Provide the (X, Y) coordinate of the cell's center where the given text is located.  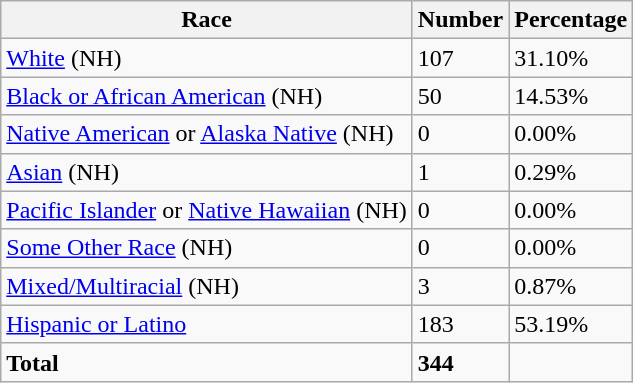
Hispanic or Latino (207, 324)
Native American or Alaska Native (NH) (207, 134)
53.19% (571, 324)
Total (207, 362)
0.29% (571, 172)
White (NH) (207, 58)
Some Other Race (NH) (207, 248)
Pacific Islander or Native Hawaiian (NH) (207, 210)
Percentage (571, 20)
344 (460, 362)
0.87% (571, 286)
1 (460, 172)
50 (460, 96)
Race (207, 20)
Asian (NH) (207, 172)
14.53% (571, 96)
31.10% (571, 58)
107 (460, 58)
3 (460, 286)
Number (460, 20)
Black or African American (NH) (207, 96)
183 (460, 324)
Mixed/Multiracial (NH) (207, 286)
